Search for the cell housing the specified text and yield its (X, Y) center coordinate. 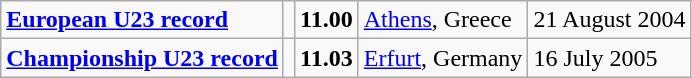
16 July 2005 (610, 58)
Championship U23 record (142, 58)
Erfurt, Germany (443, 58)
European U23 record (142, 20)
Athens, Greece (443, 20)
11.00 (326, 20)
11.03 (326, 58)
21 August 2004 (610, 20)
